Identify which cell holds the provided text, then report its (x, y) central coordinate. 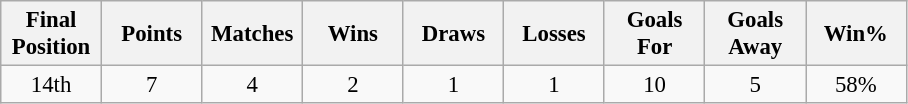
Draws (454, 34)
58% (856, 85)
7 (152, 85)
Matches (252, 34)
2 (354, 85)
Goals Away (756, 34)
Wins (354, 34)
4 (252, 85)
Goals For (654, 34)
14th (52, 85)
Final Position (52, 34)
5 (756, 85)
Points (152, 34)
Win% (856, 34)
10 (654, 85)
Losses (554, 34)
